For the text-containing cell, return its midpoint in [x, y] coordinate format. 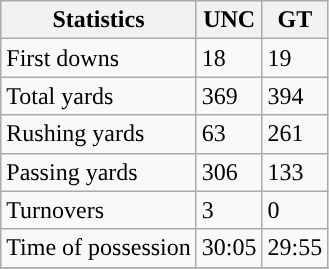
18 [229, 58]
261 [295, 134]
394 [295, 96]
19 [295, 58]
0 [295, 210]
Rushing yards [99, 134]
Total yards [99, 96]
Time of possession [99, 248]
29:55 [295, 248]
Passing yards [99, 172]
30:05 [229, 248]
63 [229, 134]
Statistics [99, 20]
Turnovers [99, 210]
UNC [229, 20]
First downs [99, 58]
GT [295, 20]
369 [229, 96]
3 [229, 210]
306 [229, 172]
133 [295, 172]
